Find where the given text appears and provide that cell's center as (x, y) coordinate. 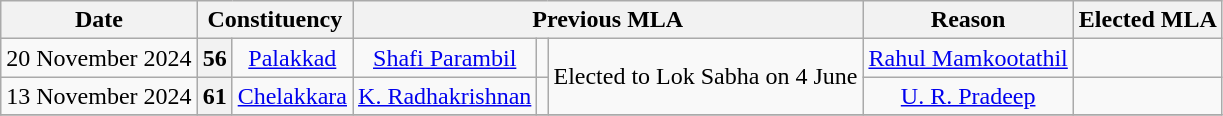
Date (99, 20)
K. Radhakrishnan (445, 96)
Elected MLA (1148, 20)
13 November 2024 (99, 96)
U. R. Pradeep (968, 96)
Chelakkara (292, 96)
61 (214, 96)
Elected to Lok Sabha on 4 June (706, 77)
Previous MLA (608, 20)
56 (214, 58)
20 November 2024 (99, 58)
Palakkad (292, 58)
Shafi Parambil (445, 58)
Reason (968, 20)
Rahul Mamkootathil (968, 58)
Constituency (274, 20)
